Pinpoint the cell where the given text exists, returning its [X, Y] midpoint coordinate. 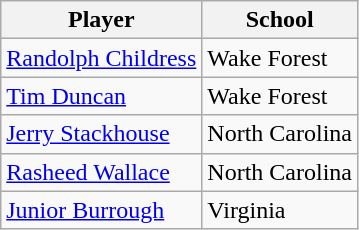
Virginia [280, 210]
Randolph Childress [102, 58]
Rasheed Wallace [102, 172]
School [280, 20]
Player [102, 20]
Junior Burrough [102, 210]
Jerry Stackhouse [102, 134]
Tim Duncan [102, 96]
